Provide the [x, y] coordinate of the cell's center where the given text is located.  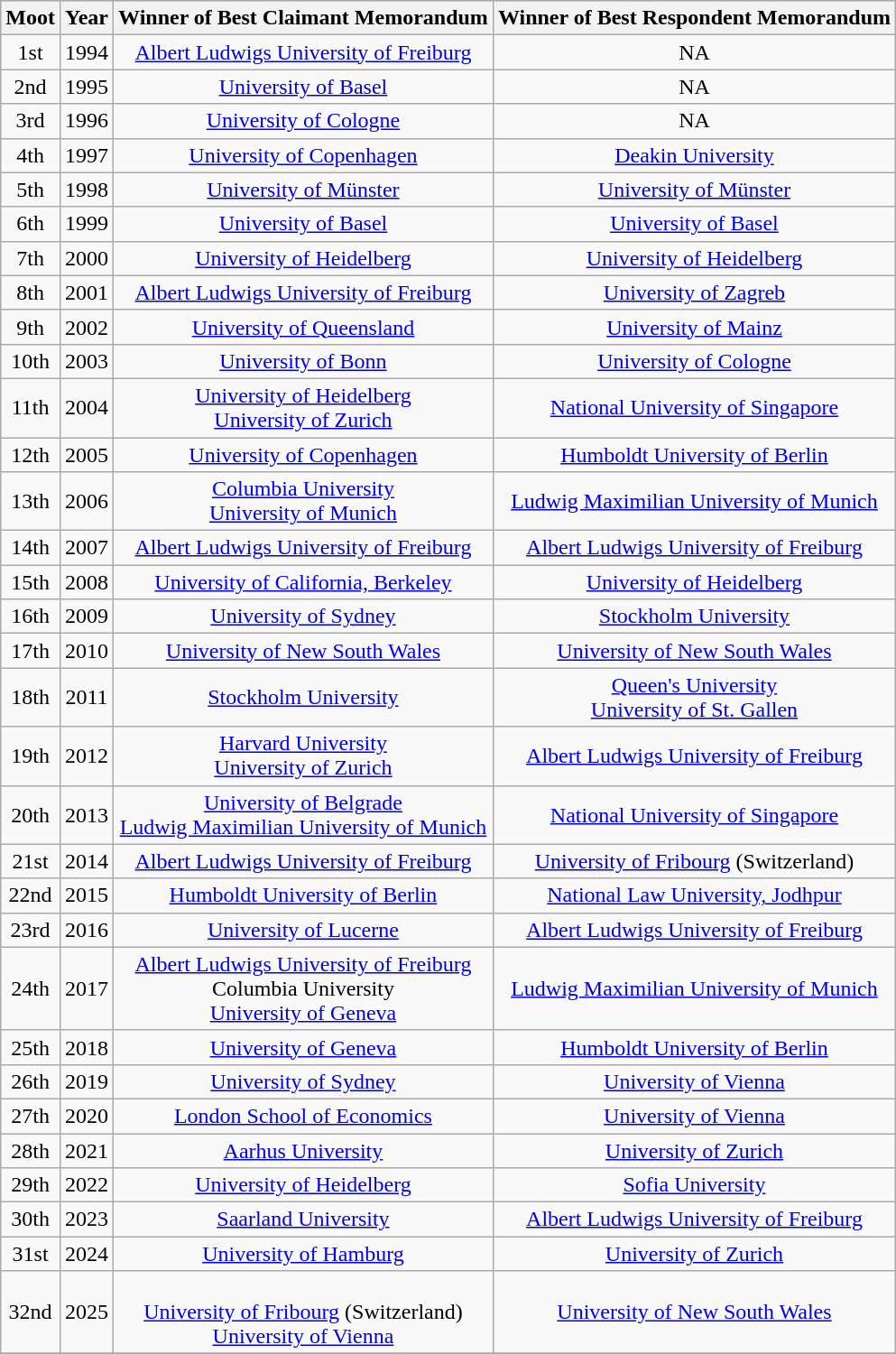
2021 [87, 1151]
2003 [87, 361]
2011 [87, 697]
2024 [87, 1254]
2009 [87, 617]
Deakin University [694, 155]
University of Hamburg [303, 1254]
3rd [31, 121]
24th [31, 988]
Winner of Best Claimant Memorandum [303, 18]
University of Heidelberg University of Zurich [303, 408]
19th [31, 756]
University of Fribourg (Switzerland) [694, 861]
Aarhus University [303, 1151]
2005 [87, 454]
University of Zagreb [694, 292]
2015 [87, 895]
University of Lucerne [303, 930]
20th [31, 814]
10th [31, 361]
2004 [87, 408]
University of Belgrade Ludwig Maximilian University of Munich [303, 814]
University of Bonn [303, 361]
8th [31, 292]
11th [31, 408]
4th [31, 155]
2022 [87, 1185]
University of Geneva [303, 1047]
21st [31, 861]
17th [31, 651]
2007 [87, 548]
28th [31, 1151]
1996 [87, 121]
2008 [87, 582]
Queen's University University of St. Gallen [694, 697]
16th [31, 617]
2025 [87, 1312]
Year [87, 18]
14th [31, 548]
5th [31, 190]
9th [31, 327]
13th [31, 502]
2006 [87, 502]
1997 [87, 155]
2012 [87, 756]
University of Mainz [694, 327]
29th [31, 1185]
2020 [87, 1116]
University of California, Berkeley [303, 582]
Columbia University University of Munich [303, 502]
6th [31, 224]
Sofia University [694, 1185]
2017 [87, 988]
1st [31, 52]
2000 [87, 258]
2018 [87, 1047]
London School of Economics [303, 1116]
26th [31, 1081]
2013 [87, 814]
23rd [31, 930]
Saarland University [303, 1220]
University of Queensland [303, 327]
2014 [87, 861]
2016 [87, 930]
1994 [87, 52]
National Law University, Jodhpur [694, 895]
Moot [31, 18]
1995 [87, 87]
25th [31, 1047]
2019 [87, 1081]
27th [31, 1116]
1999 [87, 224]
22nd [31, 895]
31st [31, 1254]
Winner of Best Respondent Memorandum [694, 18]
15th [31, 582]
1998 [87, 190]
2010 [87, 651]
2002 [87, 327]
32nd [31, 1312]
2023 [87, 1220]
2nd [31, 87]
30th [31, 1220]
Harvard University University of Zurich [303, 756]
University of Fribourg (Switzerland) University of Vienna [303, 1312]
12th [31, 454]
Albert Ludwigs University of Freiburg Columbia University University of Geneva [303, 988]
18th [31, 697]
7th [31, 258]
2001 [87, 292]
